Return the (x, y) coordinate for the center point of the cell that contains the specified text.  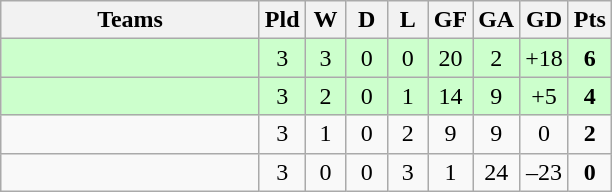
GF (450, 20)
4 (590, 96)
Teams (130, 20)
D (366, 20)
GD (544, 20)
Pld (282, 20)
Pts (590, 20)
L (408, 20)
24 (496, 172)
+5 (544, 96)
14 (450, 96)
20 (450, 58)
–23 (544, 172)
+18 (544, 58)
GA (496, 20)
W (326, 20)
6 (590, 58)
